Scan for the cell matching the given text and deliver its (X, Y) coordinate at center. 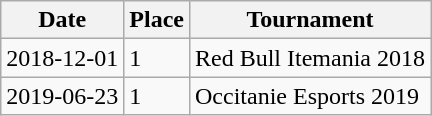
2019-06-23 (62, 96)
Date (62, 20)
Tournament (310, 20)
Occitanie Esports 2019 (310, 96)
Place (157, 20)
Red Bull Itemania 2018 (310, 58)
2018-12-01 (62, 58)
